Search for the cell housing the specified text and yield its (X, Y) center coordinate. 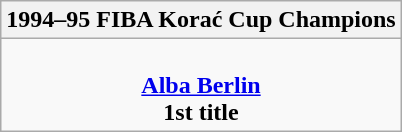
1994–95 FIBA Korać Cup Champions (201, 20)
Alba Berlin 1st title (201, 85)
